Find where the given text appears and provide that cell's center as (X, Y) coordinate. 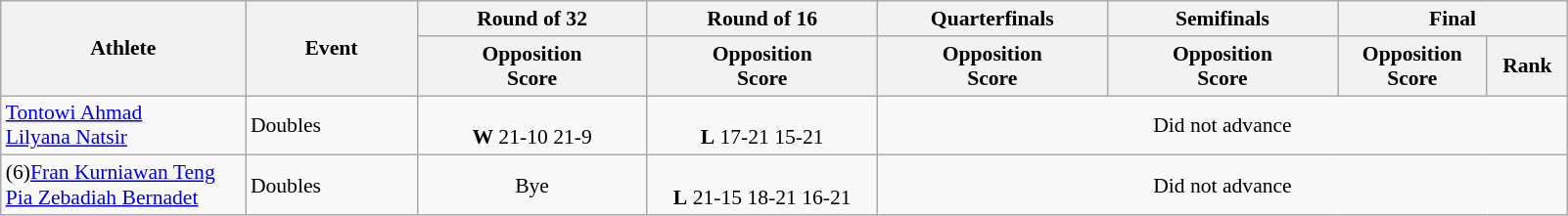
Final (1453, 19)
(6)Fran Kurniawan Teng Pia Zebadiah Bernadet (123, 186)
Athlete (123, 49)
Round of 32 (532, 19)
Semifinals (1222, 19)
Bye (532, 186)
L 17-21 15-21 (761, 125)
Event (331, 49)
L 21-15 18-21 16-21 (761, 186)
Round of 16 (761, 19)
Tontowi Ahmad Lilyana Natsir (123, 125)
W 21-10 21-9 (532, 125)
Quarterfinals (992, 19)
Rank (1527, 66)
